Detect which cell encompasses the target text, then output its (X, Y) center coordinate. 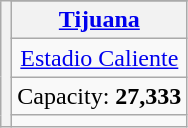
Capacity: 27,333 (100, 96)
Estadio Caliente (100, 58)
Tijuana (100, 20)
